Identify which cell holds the provided text, then report its (X, Y) central coordinate. 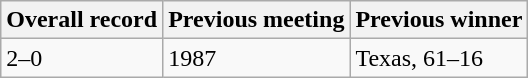
Overall record (82, 20)
1987 (256, 58)
Previous meeting (256, 20)
Texas, 61–16 (439, 58)
Previous winner (439, 20)
2–0 (82, 58)
